Pinpoint the cell where the given text exists, returning its (x, y) midpoint coordinate. 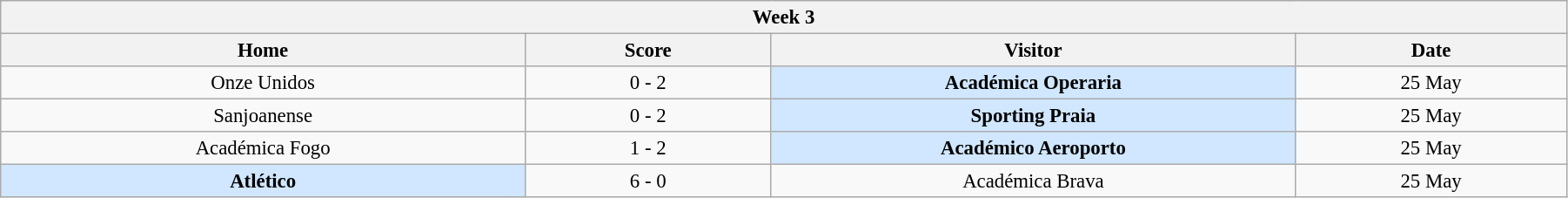
Académica Operaria (1034, 83)
6 - 0 (647, 181)
Home (263, 51)
Académica Brava (1034, 181)
Visitor (1034, 51)
Week 3 (784, 17)
Académica Fogo (263, 148)
Onze Unidos (263, 83)
Sporting Praia (1034, 116)
Atlético (263, 181)
Score (647, 51)
Académico Aeroporto (1034, 148)
1 - 2 (647, 148)
Date (1431, 51)
Sanjoanense (263, 116)
